Provide the [X, Y] coordinate of the cell's center where the given text is located.  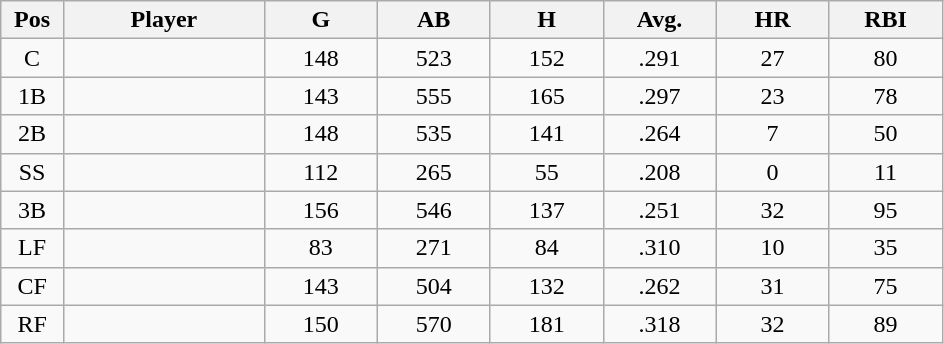
0 [772, 172]
141 [546, 134]
.310 [660, 248]
83 [320, 248]
G [320, 20]
27 [772, 58]
112 [320, 172]
523 [434, 58]
1B [32, 96]
.251 [660, 210]
75 [886, 286]
156 [320, 210]
.208 [660, 172]
555 [434, 96]
RBI [886, 20]
132 [546, 286]
2B [32, 134]
LF [32, 248]
.264 [660, 134]
Pos [32, 20]
CF [32, 286]
546 [434, 210]
31 [772, 286]
265 [434, 172]
89 [886, 324]
165 [546, 96]
55 [546, 172]
AB [434, 20]
78 [886, 96]
95 [886, 210]
H [546, 20]
.318 [660, 324]
.297 [660, 96]
504 [434, 286]
84 [546, 248]
.291 [660, 58]
7 [772, 134]
Player [164, 20]
137 [546, 210]
35 [886, 248]
SS [32, 172]
3B [32, 210]
23 [772, 96]
50 [886, 134]
152 [546, 58]
Avg. [660, 20]
C [32, 58]
535 [434, 134]
181 [546, 324]
570 [434, 324]
RF [32, 324]
.262 [660, 286]
271 [434, 248]
150 [320, 324]
11 [886, 172]
80 [886, 58]
HR [772, 20]
10 [772, 248]
